Capture the cell that displays the provided text and extract its (X, Y) central coordinate. 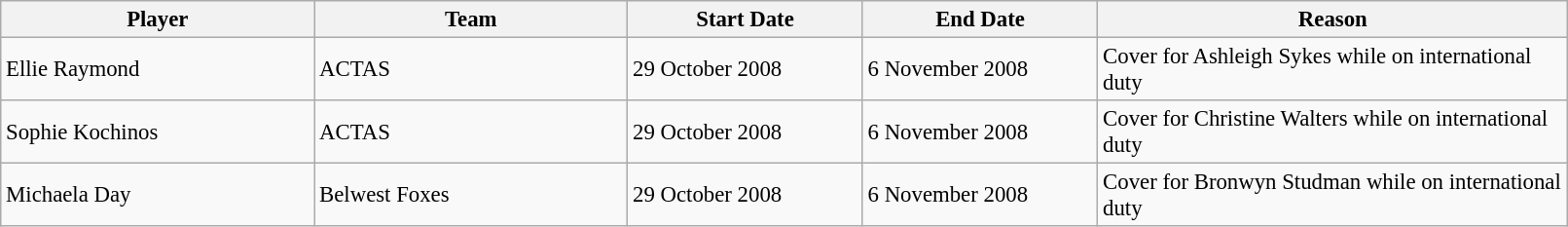
Cover for Christine Walters while on international duty (1333, 132)
Michaela Day (158, 195)
Sophie Kochinos (158, 132)
Belwest Foxes (471, 195)
Reason (1333, 19)
Start Date (746, 19)
Cover for Ashleigh Sykes while on international duty (1333, 70)
Team (471, 19)
Player (158, 19)
Ellie Raymond (158, 70)
End Date (980, 19)
Cover for Bronwyn Studman while on international duty (1333, 195)
